Scan for the cell matching the given text and deliver its (x, y) coordinate at center. 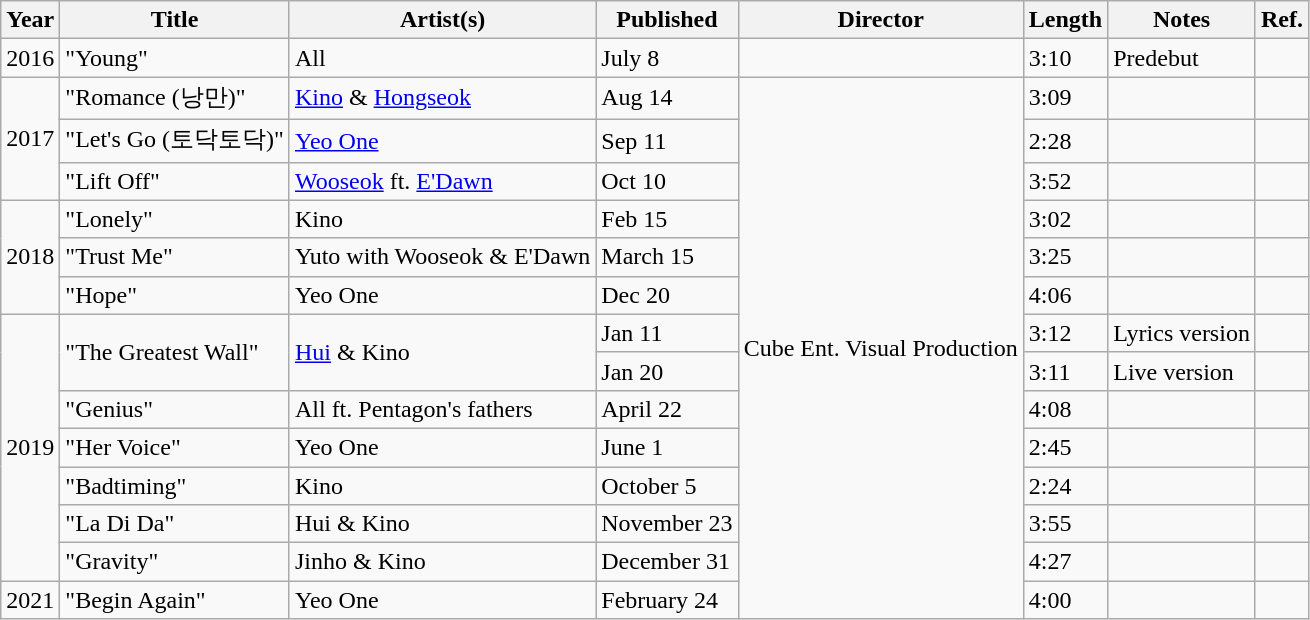
"Her Voice" (175, 447)
3:55 (1065, 524)
Live version (1182, 371)
Oct 10 (667, 181)
3:09 (1065, 98)
Ref. (1282, 20)
Jan 11 (667, 333)
Kino & Hongseok (442, 98)
2019 (30, 447)
3:02 (1065, 219)
"Hope" (175, 295)
"Gravity" (175, 562)
Year (30, 20)
2017 (30, 138)
April 22 (667, 409)
Sep 11 (667, 140)
"Let's Go (토닥토닥)" (175, 140)
Published (667, 20)
Notes (1182, 20)
October 5 (667, 485)
March 15 (667, 257)
November 23 (667, 524)
"Trust Me" (175, 257)
4:27 (1065, 562)
June 1 (667, 447)
December 31 (667, 562)
"Lonely" (175, 219)
Jan 20 (667, 371)
Dec 20 (667, 295)
4:06 (1065, 295)
Yuto with Wooseok & E'Dawn (442, 257)
3:25 (1065, 257)
2016 (30, 58)
Predebut (1182, 58)
"Genius" (175, 409)
"Lift Off" (175, 181)
3:11 (1065, 371)
Lyrics version (1182, 333)
3:10 (1065, 58)
February 24 (667, 600)
2021 (30, 600)
2:28 (1065, 140)
Cube Ent. Visual Production (880, 348)
Director (880, 20)
Aug 14 (667, 98)
2:45 (1065, 447)
Title (175, 20)
4:08 (1065, 409)
"Romance (낭만)" (175, 98)
4:00 (1065, 600)
2018 (30, 257)
"The Greatest Wall" (175, 352)
Length (1065, 20)
Jinho & Kino (442, 562)
Feb 15 (667, 219)
All (442, 58)
3:52 (1065, 181)
"Badtiming" (175, 485)
Wooseok ft. E'Dawn (442, 181)
"Young" (175, 58)
All ft. Pentagon's fathers (442, 409)
"Begin Again" (175, 600)
July 8 (667, 58)
3:12 (1065, 333)
2:24 (1065, 485)
Artist(s) (442, 20)
"La Di Da" (175, 524)
